Return [x, y] of the center of cell containing provided text 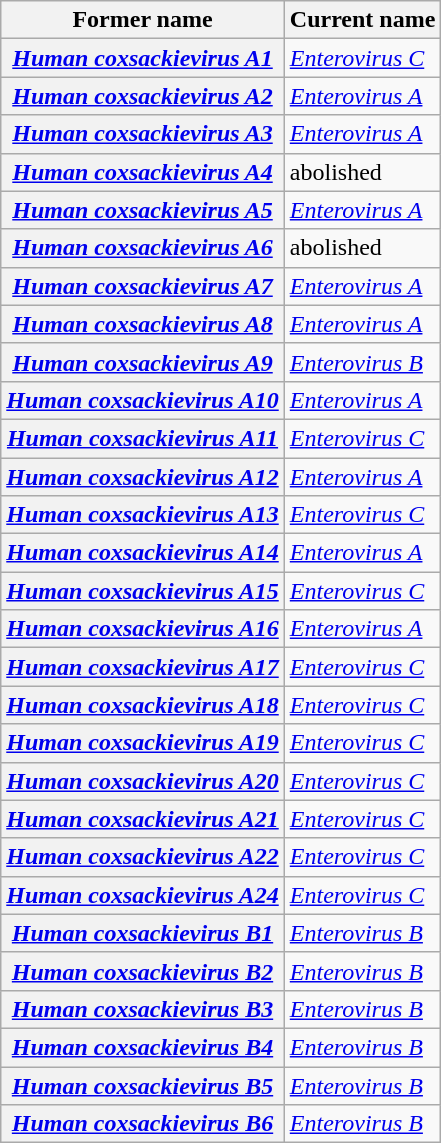
Human coxsackievirus A3 [143, 134]
Human coxsackievirus A1 [143, 58]
Human coxsackievirus A5 [143, 210]
Human coxsackievirus A11 [143, 438]
Human coxsackievirus A17 [143, 667]
Human coxsackievirus B2 [143, 971]
Human coxsackievirus A21 [143, 819]
Human coxsackievirus A24 [143, 895]
Human coxsackievirus A22 [143, 857]
Human coxsackievirus A6 [143, 248]
Human coxsackievirus A4 [143, 172]
Human coxsackievirus A12 [143, 477]
Human coxsackievirus A9 [143, 362]
Human coxsackievirus B1 [143, 933]
Human coxsackievirus A8 [143, 324]
Human coxsackievirus A15 [143, 591]
Human coxsackievirus B4 [143, 1047]
Human coxsackievirus A13 [143, 515]
Human coxsackievirus A18 [143, 705]
Human coxsackievirus A19 [143, 743]
Human coxsackievirus B5 [143, 1085]
Human coxsackievirus A20 [143, 781]
Former name [143, 20]
Human coxsackievirus A16 [143, 629]
Human coxsackievirus A7 [143, 286]
Human coxsackievirus A14 [143, 553]
Human coxsackievirus B6 [143, 1124]
Human coxsackievirus A10 [143, 400]
Current name [362, 20]
Human coxsackievirus B3 [143, 1009]
Human coxsackievirus A2 [143, 96]
